Return (X, Y) of the center of cell containing provided text 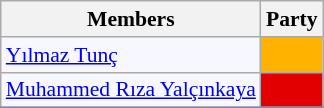
Party (292, 19)
Members (131, 19)
Yılmaz Tunç (131, 55)
Muhammed Rıza Yalçınkaya (131, 90)
